For the text-containing cell, return its midpoint in [X, Y] coordinate format. 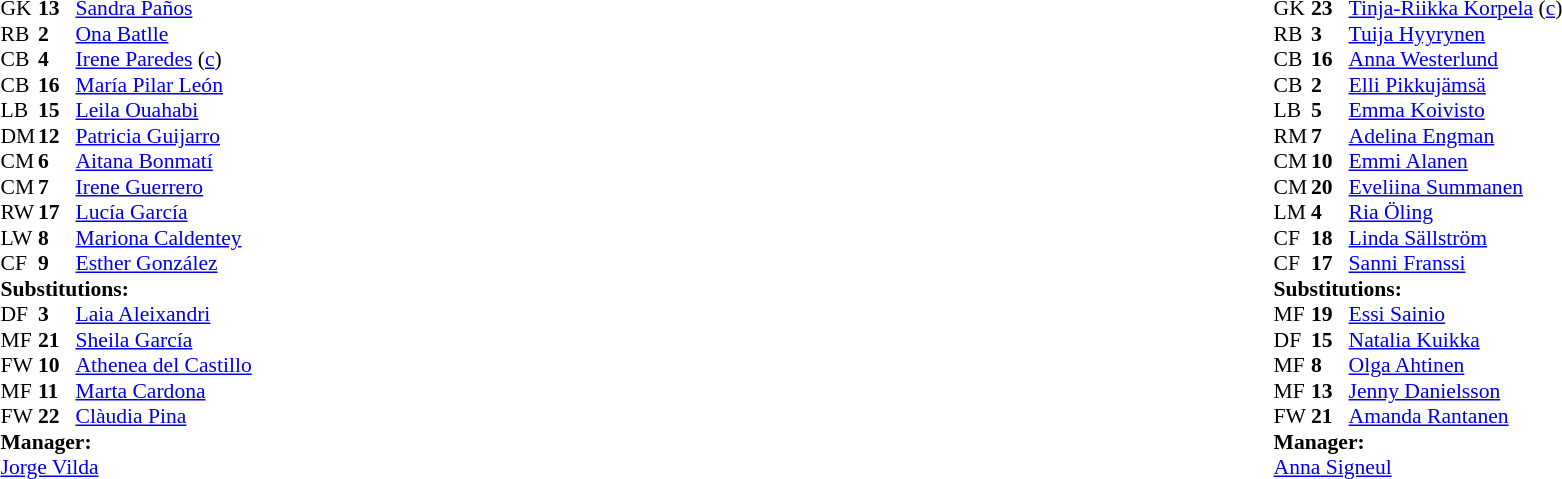
Esther González [164, 263]
RM [1293, 136]
Ona Batlle [164, 34]
22 [57, 417]
Mariona Caldentey [164, 238]
Laia Aleixandri [164, 315]
5 [1330, 111]
20 [1330, 187]
Leila Ouahabi [164, 111]
Patricia Guijarro [164, 136]
6 [57, 161]
DM [19, 136]
Substitutions: [126, 289]
LW [19, 238]
Aitana Bonmatí [164, 161]
11 [57, 391]
18 [1330, 238]
Athenea del Castillo [164, 365]
Marta Cardona [164, 391]
Sheila García [164, 340]
13 [1330, 391]
Irene Guerrero [164, 187]
9 [57, 263]
LM [1293, 213]
María Pilar León [164, 85]
Lucía García [164, 213]
12 [57, 136]
RW [19, 213]
Manager: [126, 442]
19 [1330, 315]
Clàudia Pina [164, 417]
Irene Paredes (c) [164, 59]
